From the cell containing the given text, extract its center point as (x, y) coordinate. 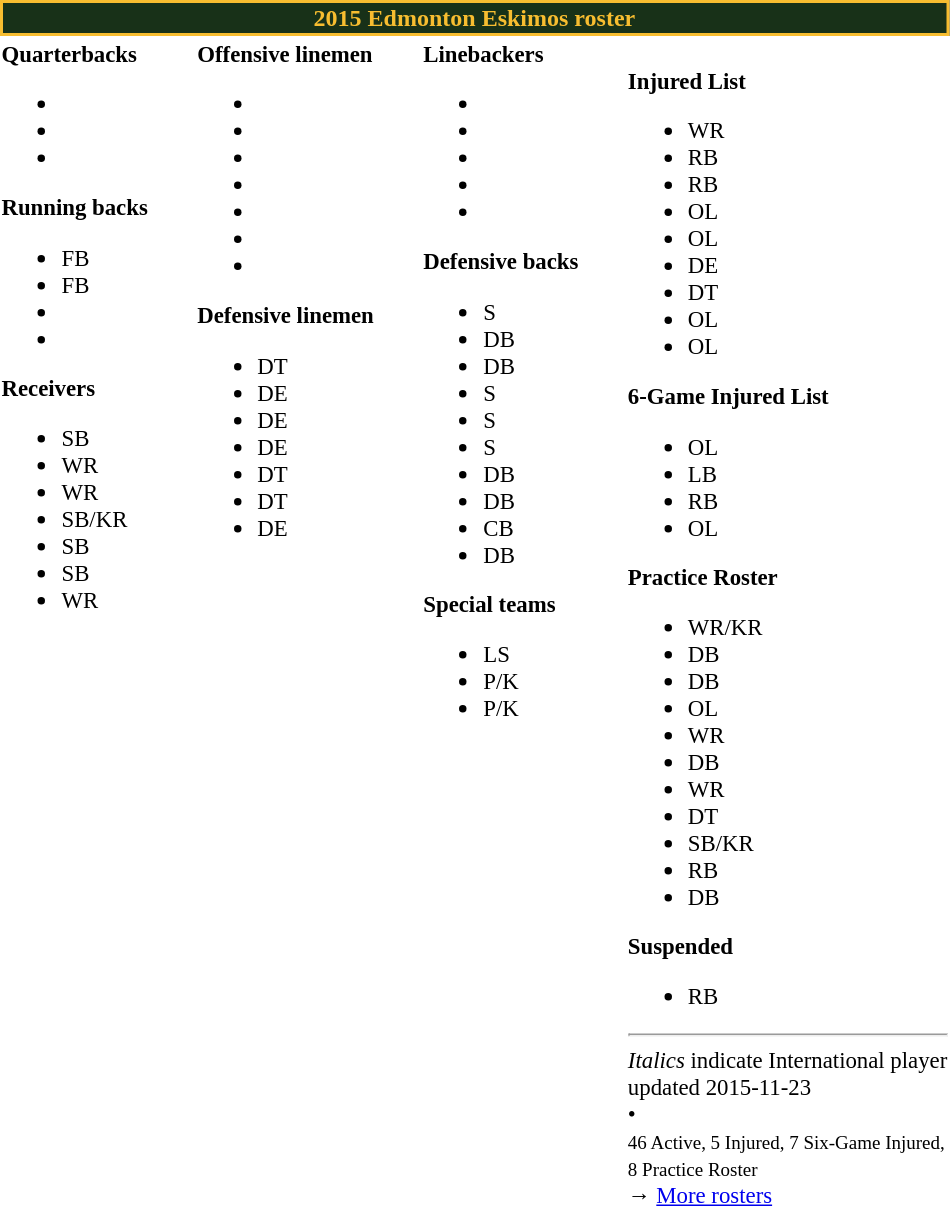
2015 Edmonton Eskimos roster (474, 18)
